Find where the given text appears and provide that cell's center as [x, y] coordinate. 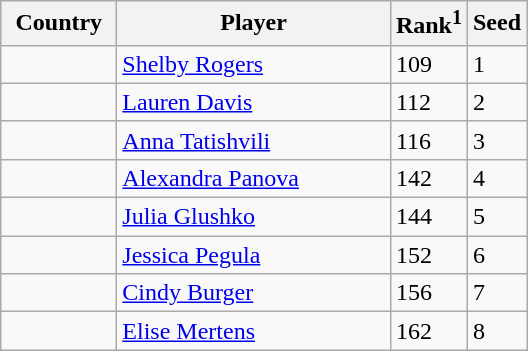
6 [496, 255]
144 [428, 217]
109 [428, 64]
142 [428, 178]
Julia Glushko [254, 217]
Player [254, 24]
3 [496, 140]
Country [59, 24]
Lauren Davis [254, 102]
7 [496, 293]
Cindy Burger [254, 293]
1 [496, 64]
2 [496, 102]
Jessica Pegula [254, 255]
Seed [496, 24]
156 [428, 293]
152 [428, 255]
Rank1 [428, 24]
116 [428, 140]
5 [496, 217]
Shelby Rogers [254, 64]
Elise Mertens [254, 331]
Alexandra Panova [254, 178]
Anna Tatishvili [254, 140]
112 [428, 102]
8 [496, 331]
4 [496, 178]
162 [428, 331]
